Return the (x, y) coordinate for the center point of the cell that contains the specified text.  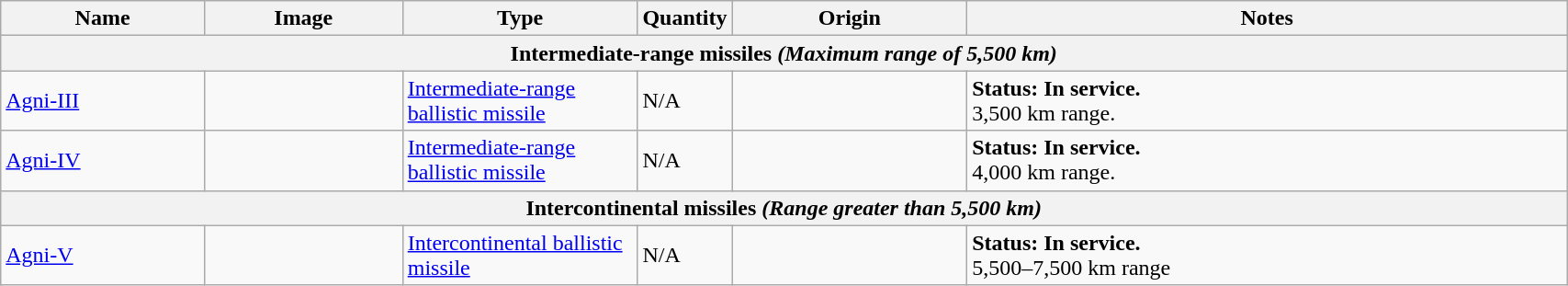
Image (303, 18)
Status: In service.3,500 km range. (1268, 101)
Agni-III (103, 101)
Notes (1268, 18)
Intercontinental missiles (Range greater than 5,500 km) (784, 208)
Status: In service.5,500–7,500 km range (1268, 256)
Agni-IV (103, 160)
Status: In service.4,000 km range. (1268, 160)
Quantity (685, 18)
Type (520, 18)
Name (103, 18)
Intercontinental ballistic missile (520, 256)
Origin (850, 18)
Agni-V (103, 256)
Intermediate-range missiles (Maximum range of 5,500 km) (784, 53)
